Pinpoint the cell where the given text exists, returning its (x, y) midpoint coordinate. 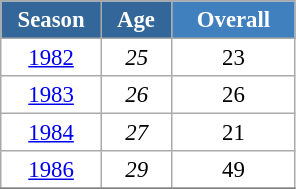
23 (234, 58)
27 (136, 133)
1986 (52, 170)
49 (234, 170)
29 (136, 170)
21 (234, 133)
25 (136, 58)
Overall (234, 20)
Season (52, 20)
Age (136, 20)
1983 (52, 95)
1984 (52, 133)
1982 (52, 58)
